Scan for the cell matching the given text and deliver its [x, y] coordinate at center. 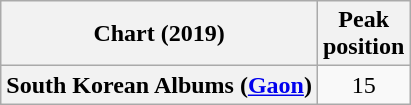
15 [363, 85]
Peakposition [363, 34]
South Korean Albums (Gaon) [160, 85]
Chart (2019) [160, 34]
